Capture the cell that displays the provided text and extract its [X, Y] central coordinate. 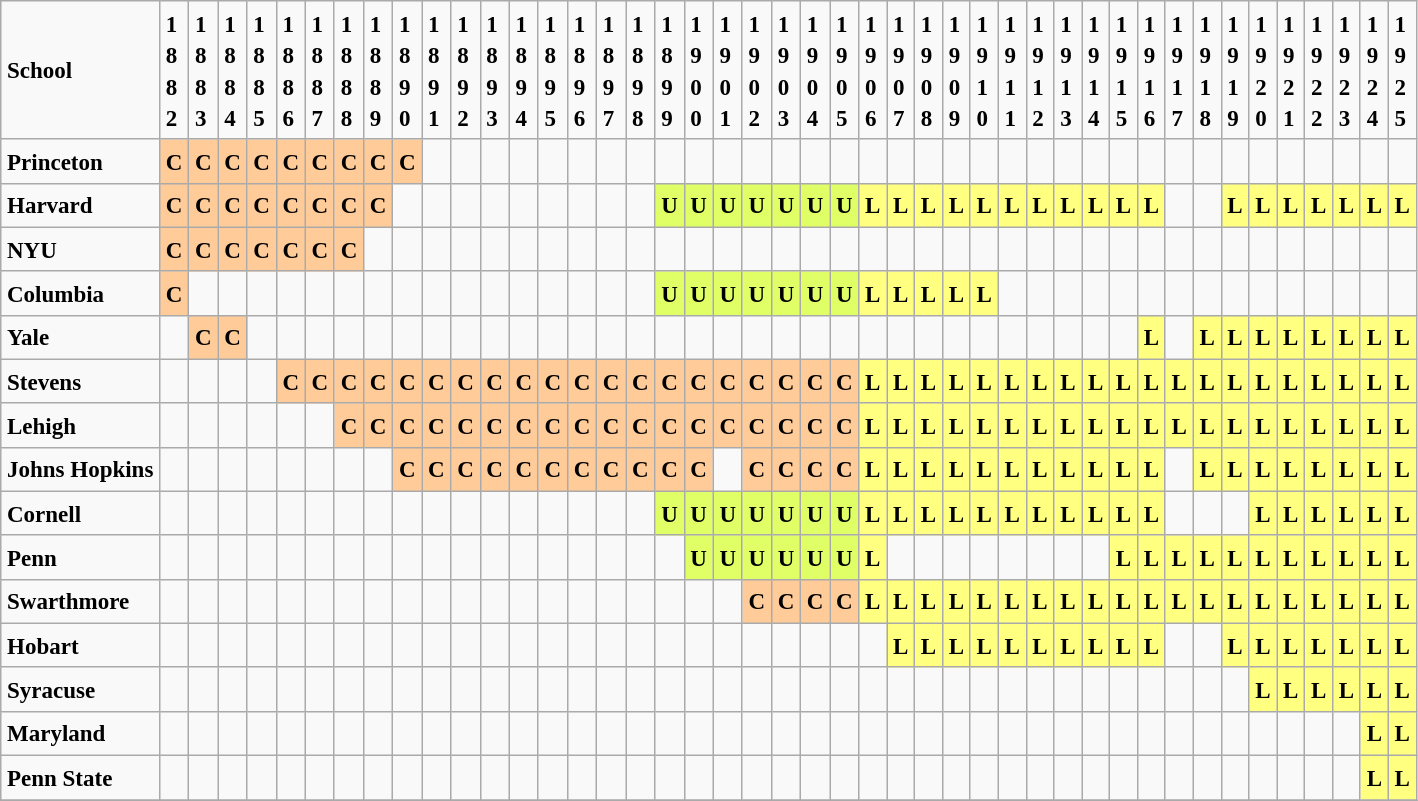
Columbia [80, 294]
1925 [1402, 70]
Syracuse [80, 690]
1886 [290, 70]
1892 [466, 70]
1889 [378, 70]
1923 [1347, 70]
1896 [582, 70]
1912 [1040, 70]
1901 [728, 70]
1893 [494, 70]
1894 [524, 70]
Maryland [80, 734]
Princeton [80, 162]
1897 [612, 70]
NYU [80, 250]
1915 [1124, 70]
1890 [408, 70]
1903 [786, 70]
1885 [262, 70]
Cornell [80, 514]
1916 [1151, 70]
1908 [929, 70]
1917 [1179, 70]
Penn [80, 558]
1900 [698, 70]
1919 [1235, 70]
1921 [1291, 70]
1904 [816, 70]
1899 [670, 70]
1918 [1207, 70]
1913 [1068, 70]
Hobart [80, 646]
1887 [320, 70]
1910 [984, 70]
1924 [1374, 70]
Swarthmore [80, 602]
1922 [1319, 70]
1914 [1096, 70]
1888 [348, 70]
1884 [232, 70]
1905 [844, 70]
Harvard [80, 206]
1882 [174, 70]
1906 [873, 70]
1898 [640, 70]
1920 [1263, 70]
1911 [1012, 70]
1883 [204, 70]
1895 [552, 70]
1907 [901, 70]
Lehigh [80, 426]
1909 [956, 70]
1891 [436, 70]
Yale [80, 338]
Penn State [80, 778]
Stevens [80, 382]
School [80, 70]
Johns Hopkins [80, 470]
1902 [756, 70]
